Return the [x, y] coordinate for the center point of the cell that contains the specified text.  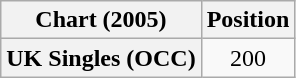
Position [248, 20]
200 [248, 58]
UK Singles (OCC) [101, 58]
Chart (2005) [101, 20]
